Pinpoint the cell where the given text exists, returning its [X, Y] midpoint coordinate. 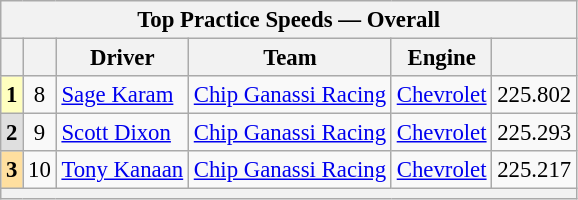
Sage Karam [122, 95]
Engine [441, 58]
225.217 [534, 170]
Team [290, 58]
3 [12, 170]
Top Practice Speeds — Overall [289, 20]
10 [40, 170]
Scott Dixon [122, 133]
Tony Kanaan [122, 170]
2 [12, 133]
1 [12, 95]
225.802 [534, 95]
8 [40, 95]
225.293 [534, 133]
Driver [122, 58]
9 [40, 133]
